Return [X, Y] of the center of cell containing provided text 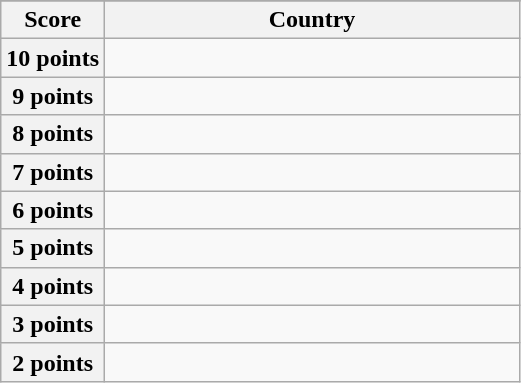
2 points [53, 362]
10 points [53, 58]
Country [312, 20]
4 points [53, 286]
5 points [53, 248]
9 points [53, 96]
8 points [53, 134]
7 points [53, 172]
6 points [53, 210]
Score [53, 20]
3 points [53, 324]
